Return (X, Y) of the center of cell containing provided text 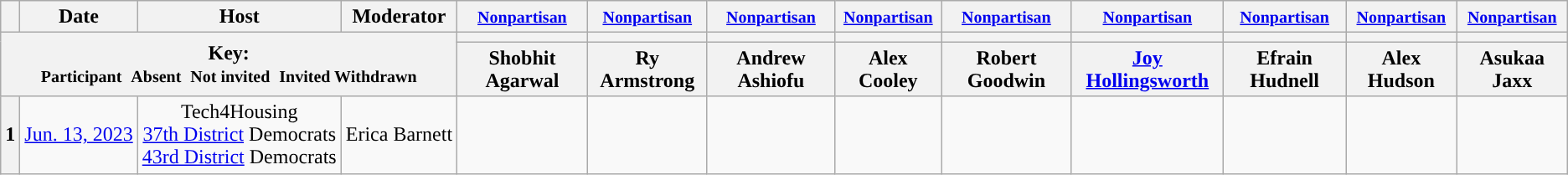
Asukaa Jaxx (1512, 69)
Key: Participant Absent Not invited Invited Withdrawn (230, 64)
Andrew Ashiofu (771, 69)
Date (79, 17)
Erica Barnett (399, 135)
Joy Hollingsworth (1148, 69)
Robert Goodwin (1007, 69)
Tech4Housing37th District Democrats43rd District Democrats (240, 135)
Ry Armstrong (647, 69)
Alex Hudson (1400, 69)
Alex Cooley (888, 69)
Host (240, 17)
Moderator (399, 17)
1 (10, 135)
Shobhit Agarwal (523, 69)
Jun. 13, 2023 (79, 135)
Efrain Hudnell (1285, 69)
